Identify which cell holds the provided text, then report its [X, Y] central coordinate. 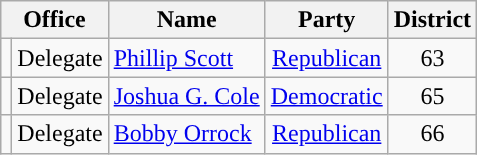
65 [432, 96]
Office [54, 20]
Name [186, 20]
66 [432, 134]
Phillip Scott [186, 58]
District [432, 20]
Party [326, 20]
Bobby Orrock [186, 134]
Joshua G. Cole [186, 96]
Democratic [326, 96]
63 [432, 58]
